From the cell containing the given text, extract its center point as (X, Y) coordinate. 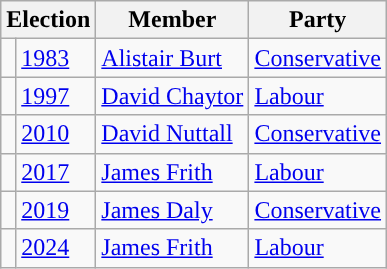
David Chaytor (172, 96)
Election (48, 20)
David Nuttall (172, 134)
1983 (56, 58)
James Daly (172, 210)
2024 (56, 248)
Alistair Burt (172, 58)
Party (318, 20)
2019 (56, 210)
Member (172, 20)
2010 (56, 134)
1997 (56, 96)
2017 (56, 172)
